Detect which cell encompasses the target text, then output its [X, Y] center coordinate. 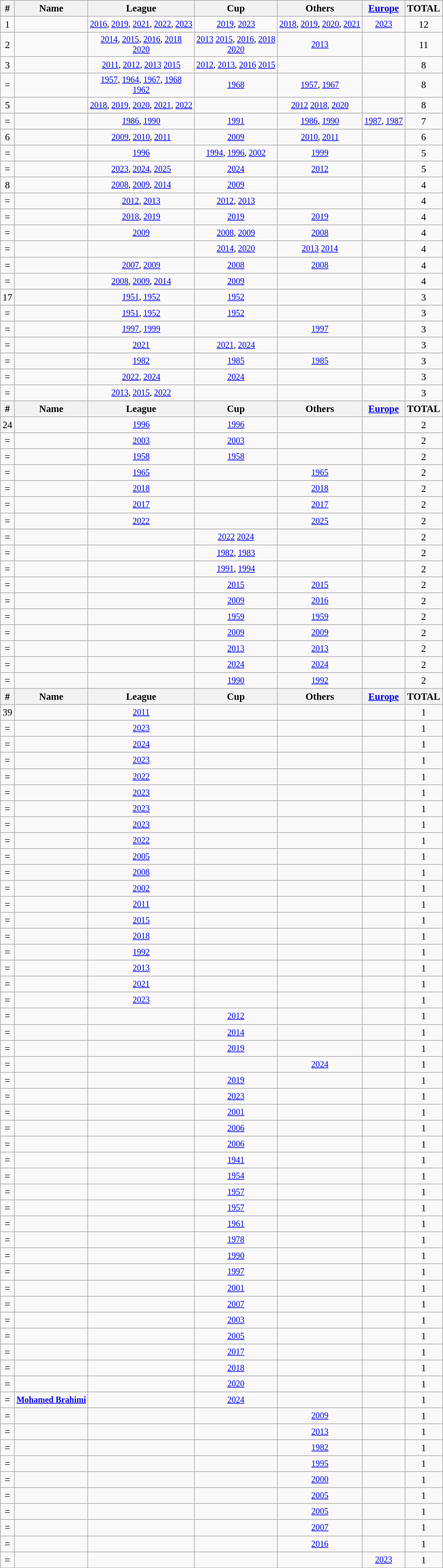
2022 2024 [236, 537]
1968 [236, 85]
2016, 2019, 2021, 2022, 2023 [141, 25]
1991, 1994 [236, 569]
2009, 2010, 2011 [141, 137]
2013, 2015, 2022 [141, 393]
2014, 2020 [236, 249]
2019, 2023 [236, 25]
2025 [320, 521]
1954 [236, 1176]
2018, 2019, 2020, 2021 [320, 25]
1957, 1967 [320, 85]
2012, 2013, 2016 2015 [236, 65]
24 [8, 425]
2023, 2024, 2025 [141, 169]
2018, 2019 [141, 217]
1957, 1964, 1967, 1968 1962 [141, 85]
2010, 2011 [320, 137]
2002 [141, 889]
1995 [320, 1464]
2022, 2024 [141, 377]
2020 [236, 1384]
2012 2018, 2020 [320, 105]
11 [423, 45]
1982, 1983 [236, 553]
1991 [236, 121]
2021, 2024 [236, 345]
2014, 2015, 2016, 2018 2020 [141, 45]
7 [423, 121]
1978 [236, 1240]
17 [8, 297]
2013 2014 [320, 249]
2018, 2019, 2020, 2021, 2022 [141, 105]
1997, 1999 [141, 329]
2000 [320, 1480]
2007, 2009 [141, 265]
1961 [236, 1224]
1987, 1987 [384, 121]
2008, 2009 [236, 233]
2013 2015, 2016, 2018 2020 [236, 45]
1994, 1996, 2002 [236, 153]
Mohamed Brahimi [51, 1400]
12 [423, 25]
2014 [236, 1032]
39 [8, 713]
2011, 2012, 2013 2015 [141, 65]
1999 [320, 153]
1941 [236, 1160]
